Locate the cell with the specified text and output its [X, Y] center coordinate. 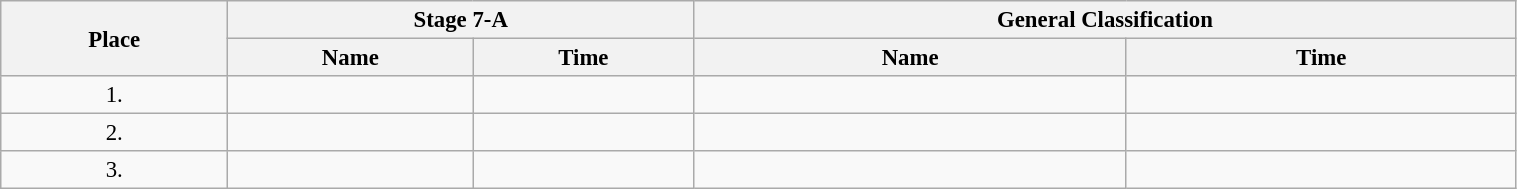
1. [114, 95]
3. [114, 170]
Place [114, 38]
General Classification [1105, 20]
2. [114, 133]
Stage 7-A [461, 20]
